Return [x, y] of the center of cell containing provided text 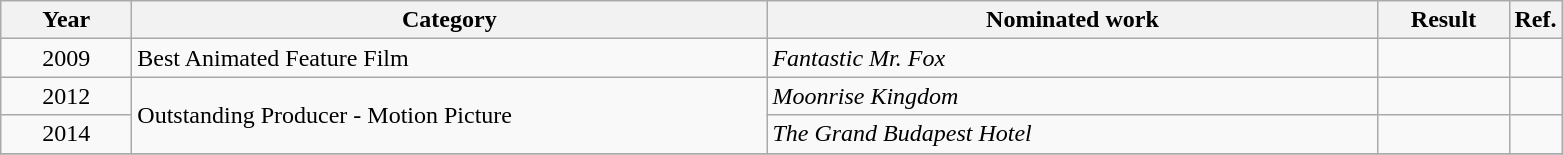
2014 [66, 134]
Best Animated Feature Film [450, 58]
The Grand Budapest Hotel [1072, 134]
Category [450, 20]
Year [66, 20]
Nominated work [1072, 20]
Outstanding Producer - Motion Picture [450, 115]
Moonrise Kingdom [1072, 96]
2009 [66, 58]
Fantastic Mr. Fox [1072, 58]
Ref. [1536, 20]
Result [1444, 20]
2012 [66, 96]
